Identify which cell holds the provided text, then report its [X, Y] central coordinate. 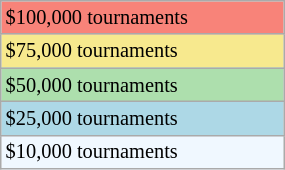
$10,000 tournaments [142, 152]
$25,000 tournaments [142, 118]
$100,000 tournaments [142, 17]
$50,000 tournaments [142, 85]
$75,000 tournaments [142, 51]
